Extract the (x, y) coordinate from the center of the cell holding the provided text.  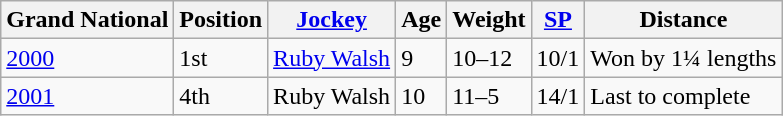
4th (221, 96)
2001 (88, 96)
11–5 (489, 96)
10/1 (558, 58)
Distance (684, 20)
SP (558, 20)
10 (422, 96)
Weight (489, 20)
Age (422, 20)
1st (221, 58)
Last to complete (684, 96)
Won by 1¼ lengths (684, 58)
Grand National (88, 20)
14/1 (558, 96)
2000 (88, 58)
Jockey (332, 20)
10–12 (489, 58)
9 (422, 58)
Position (221, 20)
